For the text-containing cell, return its midpoint in (X, Y) coordinate format. 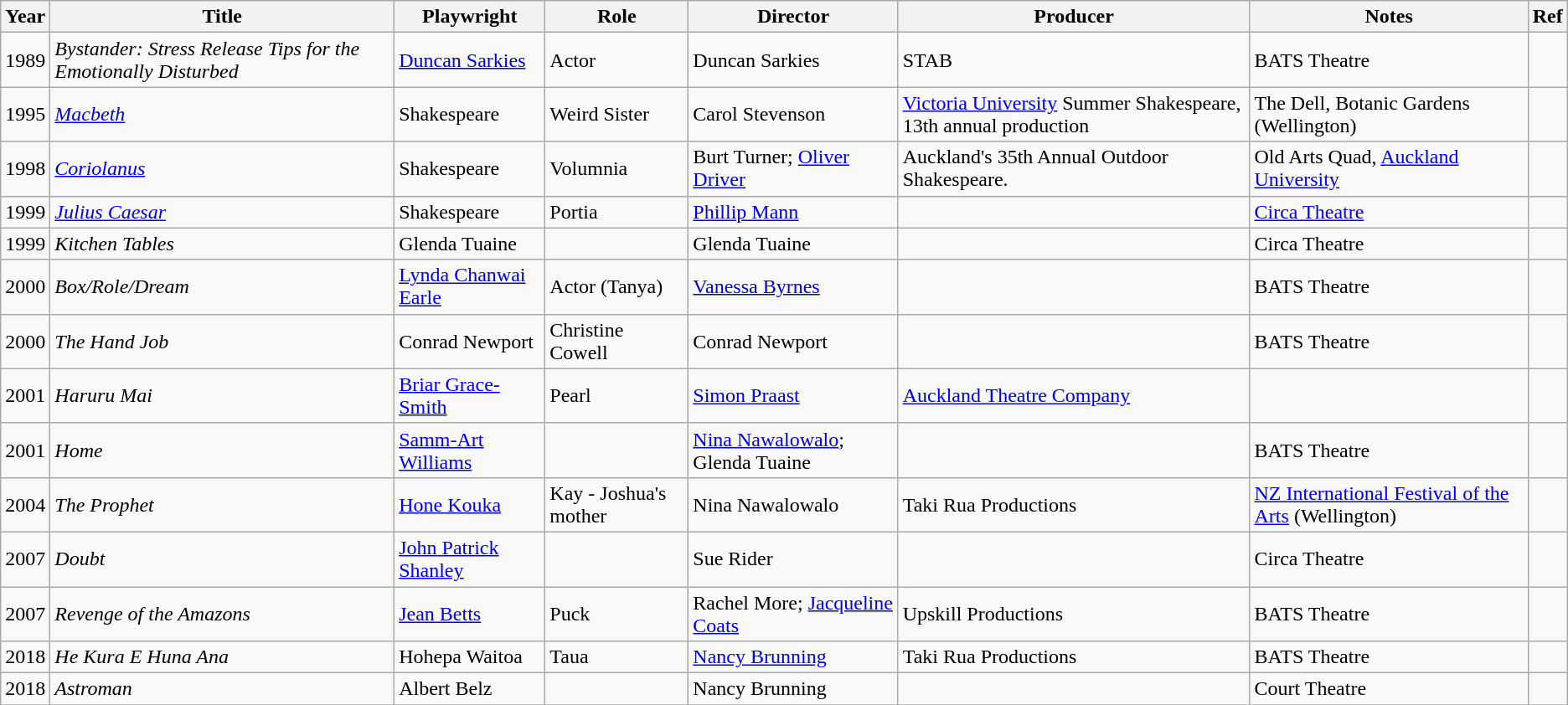
Old Arts Quad, Auckland University (1389, 169)
Albert Belz (470, 689)
1995 (25, 114)
Producer (1074, 17)
Role (616, 17)
Hone Kouka (470, 504)
The Prophet (223, 504)
Coriolanus (223, 169)
Astroman (223, 689)
Sue Rider (793, 559)
Nina Nawalowalo (793, 504)
Christine Cowell (616, 342)
1998 (25, 169)
The Hand Job (223, 342)
Revenge of the Amazons (223, 613)
Taua (616, 657)
Title (223, 17)
Macbeth (223, 114)
Auckland's 35th Annual Outdoor Shakespeare. (1074, 169)
Director (793, 17)
Year (25, 17)
Vanessa Byrnes (793, 286)
Haruru Mai (223, 395)
Rachel More; Jacqueline Coats (793, 613)
Jean Betts (470, 613)
Court Theatre (1389, 689)
NZ International Festival of the Arts (Wellington) (1389, 504)
Box/Role/Dream (223, 286)
Kay - Joshua's mother (616, 504)
Burt Turner; Oliver Driver (793, 169)
Victoria University Summer Shakespeare, 13th annual production (1074, 114)
1989 (25, 60)
Hohepa Waitoa (470, 657)
Lynda Chanwai Earle (470, 286)
2004 (25, 504)
Phillip Mann (793, 212)
Home (223, 450)
The Dell, Botanic Gardens (Wellington) (1389, 114)
STAB (1074, 60)
Pearl (616, 395)
Playwright (470, 17)
Weird Sister (616, 114)
Nina Nawalowalo; Glenda Tuaine (793, 450)
Julius Caesar (223, 212)
Volumnia (616, 169)
Ref (1548, 17)
John Patrick Shanley (470, 559)
Carol Stevenson (793, 114)
Puck (616, 613)
Kitchen Tables (223, 244)
Samm-Art Williams (470, 450)
Bystander: Stress Release Tips for the Emotionally Disturbed (223, 60)
Portia (616, 212)
Actor (Tanya) (616, 286)
Upskill Productions (1074, 613)
Actor (616, 60)
Auckland Theatre Company (1074, 395)
He Kura E Huna Ana (223, 657)
Briar Grace-Smith (470, 395)
Notes (1389, 17)
Doubt (223, 559)
Simon Praast (793, 395)
